Find where the given text appears and provide that cell's center as (x, y) coordinate. 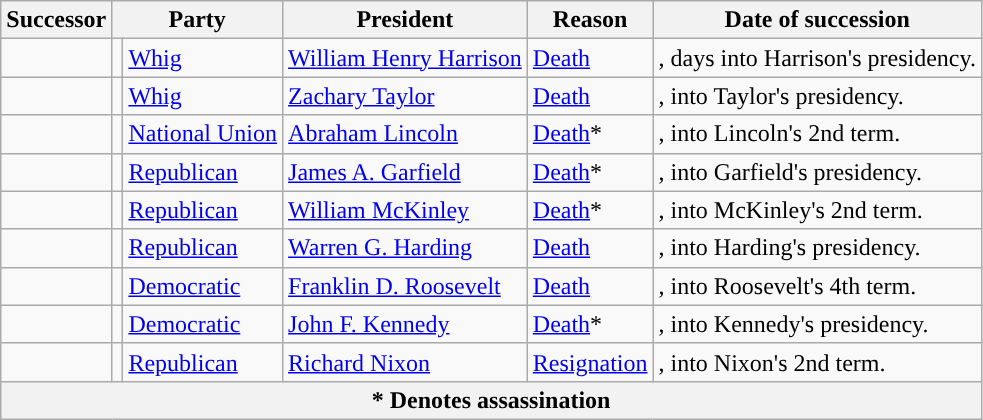
Reason (590, 20)
, into Roosevelt's 4th term. (817, 286)
, into Nixon's 2nd term. (817, 362)
Resignation (590, 362)
, into Garfield's presidency. (817, 172)
Party (198, 20)
James A. Garfield (406, 172)
Successor (56, 20)
Zachary Taylor (406, 96)
Warren G. Harding (406, 248)
, into Lincoln's 2nd term. (817, 134)
National Union (203, 134)
William Henry Harrison (406, 58)
President (406, 20)
, into McKinley's 2nd term. (817, 210)
Richard Nixon (406, 362)
Date of succession (817, 20)
Abraham Lincoln (406, 134)
, into Kennedy's presidency. (817, 324)
John F. Kennedy (406, 324)
, days into Harrison's presidency. (817, 58)
Franklin D. Roosevelt (406, 286)
William McKinley (406, 210)
* Denotes assassination (492, 400)
, into Taylor's presidency. (817, 96)
, into Harding's presidency. (817, 248)
